Provide the (X, Y) coordinate of the cell's center where the given text is located.  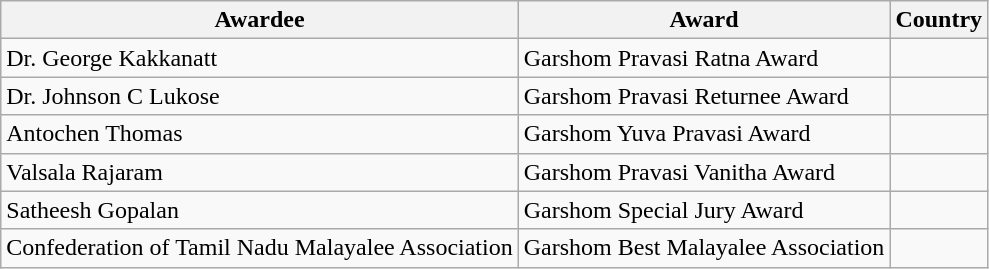
Garshom Best Malayalee Association (704, 248)
Country (939, 20)
Antochen Thomas (260, 134)
Award (704, 20)
Valsala Rajaram (260, 172)
Garshom Pravasi Ratna Award (704, 58)
Garshom Pravasi Returnee Award (704, 96)
Awardee (260, 20)
Satheesh Gopalan (260, 210)
Garshom Yuva Pravasi Award (704, 134)
Dr. Johnson C Lukose (260, 96)
Garshom Special Jury Award (704, 210)
Garshom Pravasi Vanitha Award (704, 172)
Dr. George Kakkanatt (260, 58)
Confederation of Tamil Nadu Malayalee Association (260, 248)
